Identify which cell holds the provided text, then report its (x, y) central coordinate. 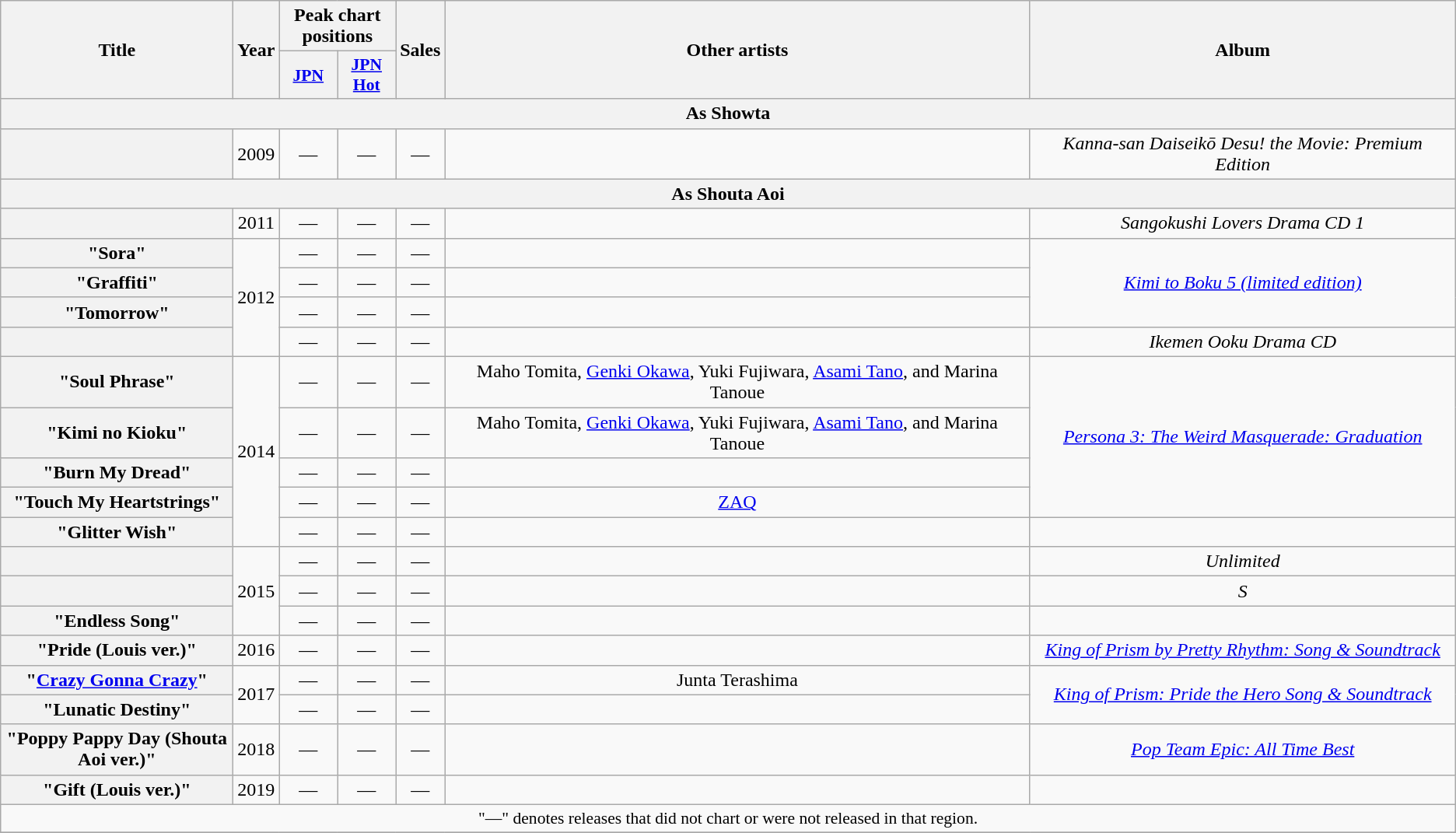
2016 (257, 650)
Title (117, 50)
As Shouta Aoi (728, 194)
Pop Team Epic: All Time Best (1243, 750)
2015 (257, 591)
"Pride (Louis ver.)" (117, 650)
Year (257, 50)
"Poppy Pappy Day (Shouta Aoi ver.)" (117, 750)
2014 (257, 451)
Persona 3: The Weird Masquerade: Graduation (1243, 436)
"Glitter Wish" (117, 532)
"Burn My Dread" (117, 473)
Kimi to Boku 5 (limited edition) (1243, 282)
"Kimi no Kioku" (117, 432)
"—" denotes releases that did not chart or were not released in that region. (728, 818)
"Touch My Heartstrings" (117, 502)
As Showta (728, 114)
"Sora" (117, 253)
Album (1243, 50)
"Gift (Louis ver.)" (117, 789)
Ikemen Ooku Drama CD (1243, 341)
"Endless Song" (117, 621)
2009 (257, 154)
Sales (420, 50)
Other artists (737, 50)
ZAQ (737, 502)
Kanna-san Daiseikō Desu! the Movie: Premium Edition (1243, 154)
S (1243, 591)
"Graffiti" (117, 282)
JPNHot (367, 75)
2018 (257, 750)
Junta Terashima (737, 680)
Sangokushi Lovers Drama CD 1 (1243, 223)
"Soul Phrase" (117, 381)
Peak chart positions (338, 26)
2012 (257, 297)
King of Prism by Pretty Rhythm: Song & Soundtrack (1243, 650)
2011 (257, 223)
"Tomorrow" (117, 312)
King of Prism: Pride the Hero Song & Soundtrack (1243, 695)
2017 (257, 695)
JPN (308, 75)
2019 (257, 789)
"Lunatic Destiny" (117, 709)
Unlimited (1243, 562)
"Crazy Gonna Crazy" (117, 680)
